Scan for the cell matching the given text and deliver its (X, Y) coordinate at center. 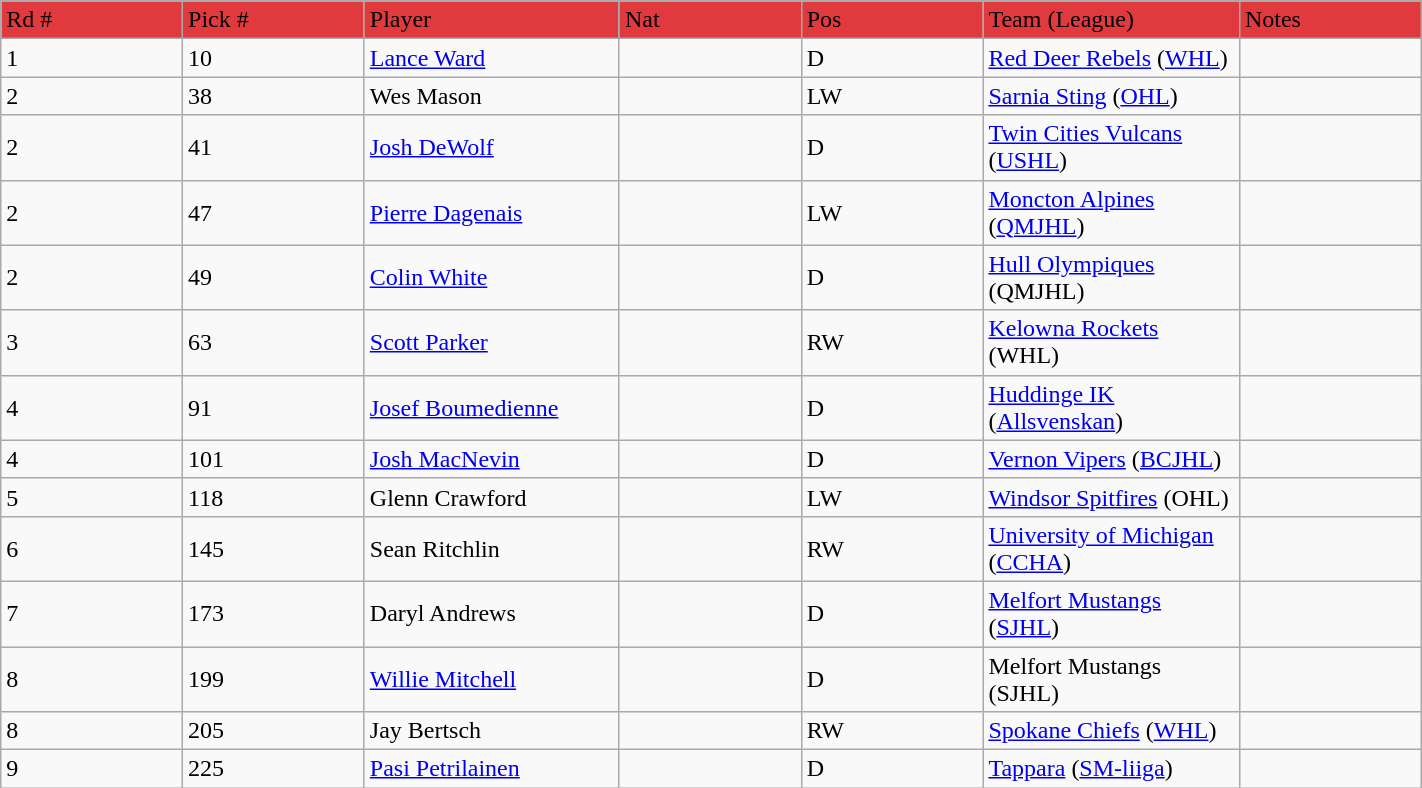
Team (League) (1111, 20)
41 (274, 148)
Josh DeWolf (492, 148)
Pos (892, 20)
Nat (710, 20)
Pierre Dagenais (492, 212)
101 (274, 459)
Josef Boumedienne (492, 408)
118 (274, 497)
5 (92, 497)
University of Michigan (CCHA) (1111, 548)
Red Deer Rebels (WHL) (1111, 58)
Sarnia Sting (OHL) (1111, 96)
Pick # (274, 20)
49 (274, 278)
Wes Mason (492, 96)
Moncton Alpines (QMJHL) (1111, 212)
47 (274, 212)
Windsor Spitfires (OHL) (1111, 497)
Willie Mitchell (492, 678)
205 (274, 731)
7 (92, 614)
Huddinge IK (Allsvenskan) (1111, 408)
Josh MacNevin (492, 459)
Lance Ward (492, 58)
9 (92, 769)
Tappara (SM-liiga) (1111, 769)
Glenn Crawford (492, 497)
Rd # (92, 20)
Colin White (492, 278)
Pasi Petrilainen (492, 769)
91 (274, 408)
Jay Bertsch (492, 731)
173 (274, 614)
Scott Parker (492, 342)
Player (492, 20)
1 (92, 58)
6 (92, 548)
Twin Cities Vulcans (USHL) (1111, 148)
63 (274, 342)
Notes (1330, 20)
Vernon Vipers (BCJHL) (1111, 459)
Spokane Chiefs (WHL) (1111, 731)
145 (274, 548)
10 (274, 58)
3 (92, 342)
Sean Ritchlin (492, 548)
225 (274, 769)
38 (274, 96)
Kelowna Rockets (WHL) (1111, 342)
199 (274, 678)
Hull Olympiques (QMJHL) (1111, 278)
Daryl Andrews (492, 614)
